Output the [x, y] coordinate of the center of the cell containing the given text.  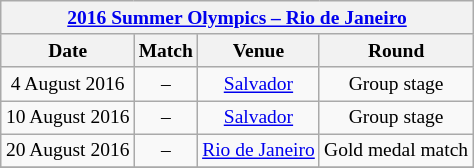
Match [166, 50]
Rio de Janeiro [258, 150]
20 August 2016 [68, 150]
Gold medal match [396, 150]
2016 Summer Olympics – Rio de Janeiro [236, 18]
Round [396, 50]
4 August 2016 [68, 84]
Venue [258, 50]
Date [68, 50]
10 August 2016 [68, 118]
